Provide the [X, Y] coordinate of the cell's center where the given text is located.  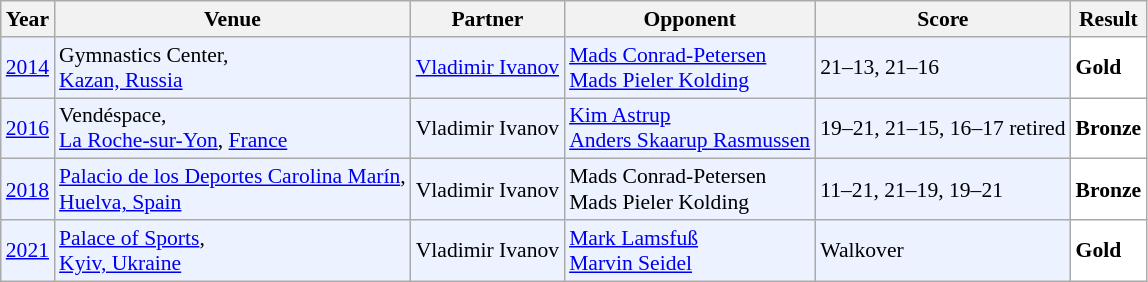
2018 [28, 190]
2016 [28, 128]
Result [1109, 19]
Palace of Sports,Kyiv, Ukraine [232, 250]
Mark Lamsfuß Marvin Seidel [690, 250]
11–21, 21–19, 19–21 [942, 190]
Palacio de los Deportes Carolina Marín,Huelva, Spain [232, 190]
2021 [28, 250]
Partner [488, 19]
19–21, 21–15, 16–17 retired [942, 128]
Gymnastics Center,Kazan, Russia [232, 68]
Score [942, 19]
Walkover [942, 250]
Kim Astrup Anders Skaarup Rasmussen [690, 128]
Vendéspace,La Roche-sur-Yon, France [232, 128]
21–13, 21–16 [942, 68]
Venue [232, 19]
Year [28, 19]
Opponent [690, 19]
2014 [28, 68]
